For the text-containing cell, return its midpoint in (x, y) coordinate format. 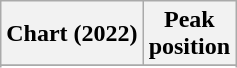
Chart (2022) (72, 34)
Peakposition (189, 34)
